From the cell containing the given text, extract its center point as (X, Y) coordinate. 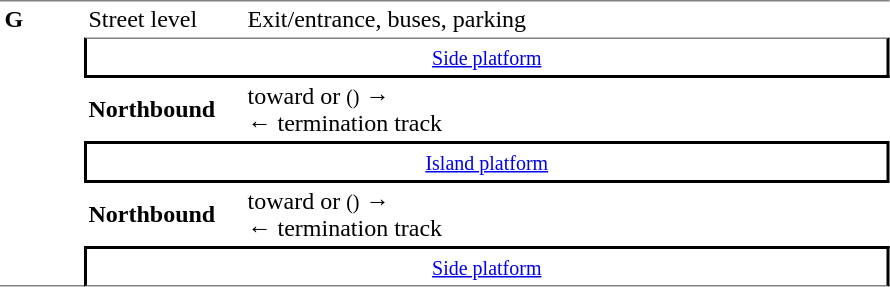
G (42, 143)
Street level (164, 19)
Exit/entrance, buses, parking (566, 19)
Island platform (487, 162)
